Search for the cell housing the specified text and yield its [x, y] center coordinate. 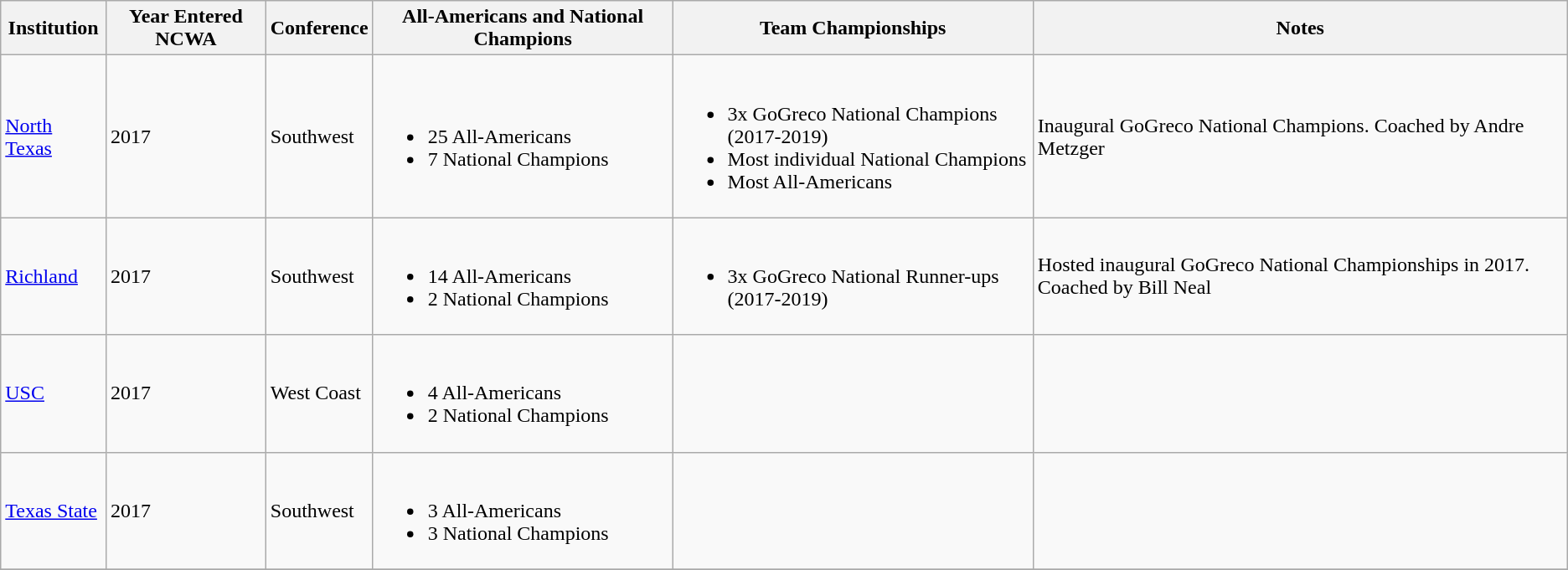
Richland [54, 276]
Institution [54, 28]
USC [54, 393]
Hosted inaugural GoGreco National Championships in 2017. Coached by Bill Neal [1300, 276]
Conference [319, 28]
25 All-Americans7 National Champions [523, 136]
All-Americans and National Champions [523, 28]
3x GoGreco National Champions (2017-2019)Most individual National ChampionsMost All-Americans [853, 136]
3x GoGreco National Runner-ups (2017-2019) [853, 276]
3 All-Americans3 National Champions [523, 511]
Year Entered NCWA [186, 28]
4 All-Americans2 National Champions [523, 393]
14 All-Americans2 National Champions [523, 276]
Team Championships [853, 28]
Inaugural GoGreco National Champions. Coached by Andre Metzger [1300, 136]
Texas State [54, 511]
West Coast [319, 393]
North Texas [54, 136]
Notes [1300, 28]
